Identify which cell holds the provided text, then report its (X, Y) central coordinate. 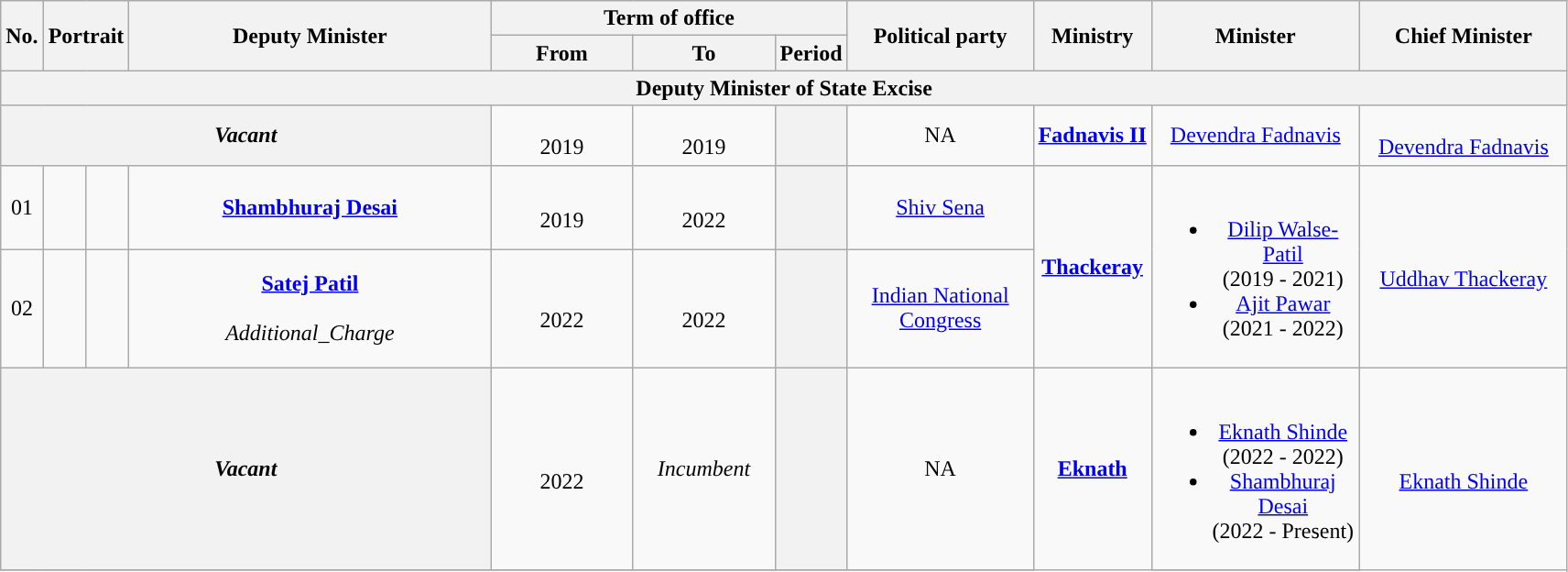
Eknath Shinde(2022 - 2022)Shambhuraj Desai (2022 - Present) (1255, 469)
Deputy Minister (310, 36)
Eknath (1092, 469)
Shambhuraj Desai (310, 207)
Shiv Sena (940, 207)
Deputy Minister of State Excise (784, 88)
Period (811, 53)
Satej Patil Additional_Charge (310, 309)
Uddhav Thackeray (1464, 266)
Chief Minister (1464, 36)
Eknath Shinde (1464, 469)
Ministry (1092, 36)
Political party (940, 36)
Minister (1255, 36)
Term of office (669, 18)
Indian National Congress (940, 309)
02 (22, 309)
Dilip Walse-Patil(2019 - 2021)Ajit Pawar (2021 - 2022) (1255, 266)
Incumbent (703, 469)
01 (22, 207)
Thackeray (1092, 266)
Fadnavis II (1092, 136)
No. (22, 36)
From (562, 53)
To (703, 53)
Portrait (86, 36)
